Capture the cell that displays the provided text and extract its (x, y) central coordinate. 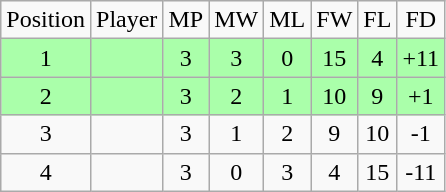
MP (186, 20)
+1 (421, 96)
MW (236, 20)
Player (127, 20)
ML (288, 20)
FD (421, 20)
-1 (421, 134)
+11 (421, 58)
FL (378, 20)
-11 (421, 172)
FW (334, 20)
Position (46, 20)
